Scan for the cell matching the given text and deliver its (X, Y) coordinate at center. 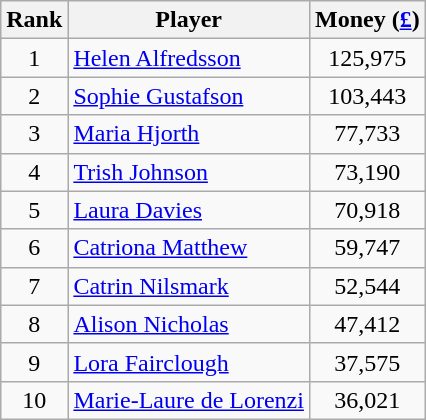
10 (34, 400)
Player (189, 20)
Sophie Gustafson (189, 96)
47,412 (367, 324)
7 (34, 286)
8 (34, 324)
Catriona Matthew (189, 248)
73,190 (367, 172)
4 (34, 172)
3 (34, 134)
Laura Davies (189, 210)
Trish Johnson (189, 172)
70,918 (367, 210)
Catrin Nilsmark (189, 286)
Rank (34, 20)
36,021 (367, 400)
Maria Hjorth (189, 134)
Helen Alfredsson (189, 58)
5 (34, 210)
59,747 (367, 248)
52,544 (367, 286)
Money (£) (367, 20)
103,443 (367, 96)
37,575 (367, 362)
Lora Fairclough (189, 362)
2 (34, 96)
125,975 (367, 58)
6 (34, 248)
Marie-Laure de Lorenzi (189, 400)
1 (34, 58)
77,733 (367, 134)
Alison Nicholas (189, 324)
9 (34, 362)
